Find where the given text appears and provide that cell's center as (X, Y) coordinate. 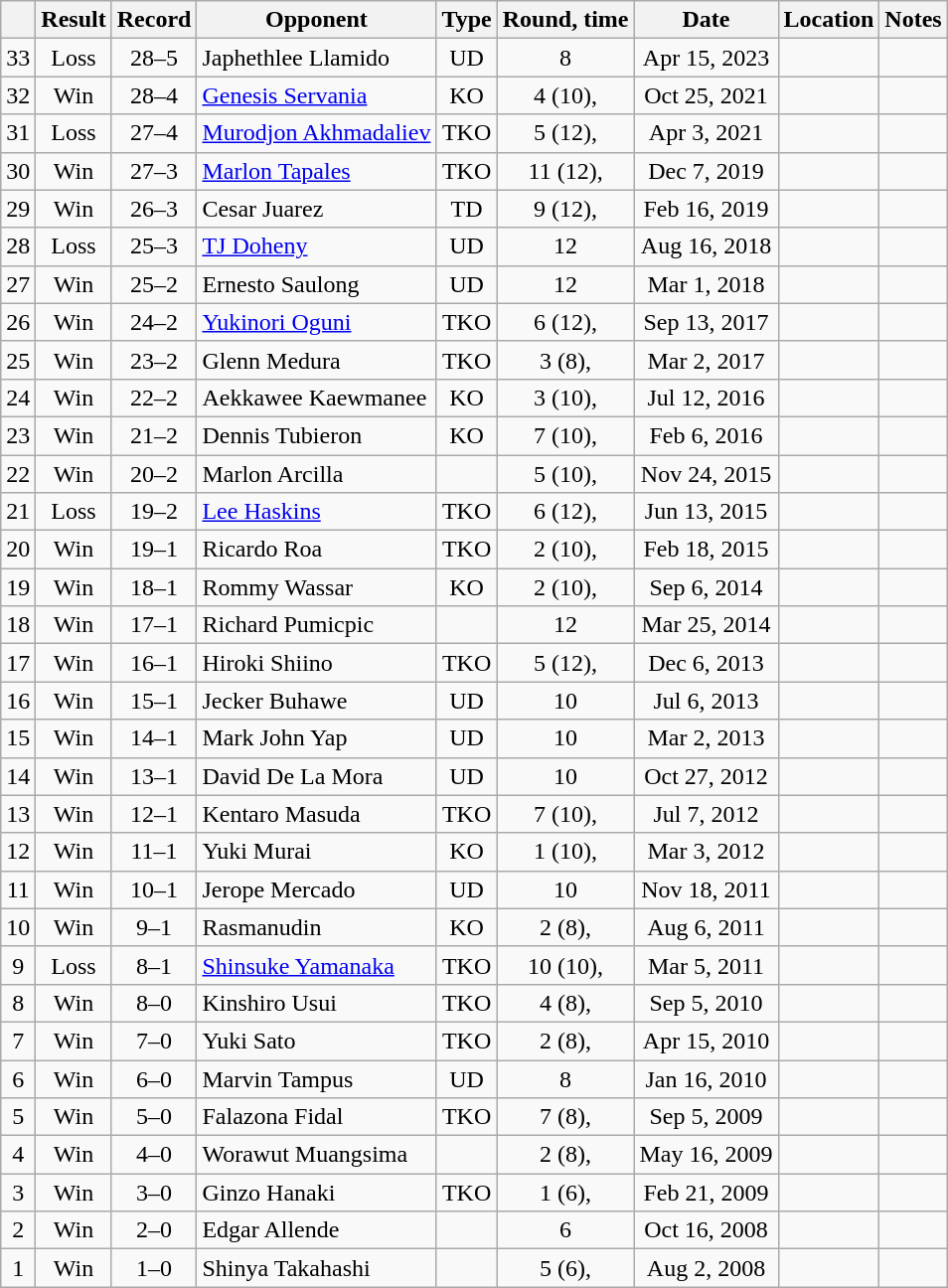
Result (74, 20)
Sep 6, 2014 (706, 587)
David De La Mora (316, 776)
2 (18, 1230)
Mar 2, 2013 (706, 738)
Round, time (565, 20)
Ricardo Roa (316, 550)
Marvin Tampus (316, 1078)
22–2 (154, 398)
Sep 5, 2010 (706, 1003)
14–1 (154, 738)
5 (18, 1117)
33 (18, 58)
Yuki Sato (316, 1041)
4 (18, 1155)
2–0 (154, 1230)
Jul 6, 2013 (706, 701)
Lee Haskins (316, 512)
Sep 13, 2017 (706, 322)
7 (8), (565, 1117)
3–0 (154, 1193)
Kinshiro Usui (316, 1003)
Kentaro Masuda (316, 814)
26 (18, 322)
26–3 (154, 209)
28–4 (154, 95)
Mar 25, 2014 (706, 625)
Ernesto Saulong (316, 284)
1–0 (154, 1268)
Mar 1, 2018 (706, 284)
Jerope Mercado (316, 889)
Aekkawee Kaewmanee (316, 398)
15–1 (154, 701)
TD (467, 209)
3 (18, 1193)
Dec 7, 2019 (706, 171)
11 (12), (565, 171)
Date (706, 20)
15 (18, 738)
Cesar Juarez (316, 209)
Edgar Allende (316, 1230)
29 (18, 209)
3 (8), (565, 360)
18–1 (154, 587)
Marlon Tapales (316, 171)
8–0 (154, 1003)
Japhethlee Llamido (316, 58)
Glenn Medura (316, 360)
Feb 16, 2019 (706, 209)
25–2 (154, 284)
20–2 (154, 474)
16–1 (154, 663)
Opponent (316, 20)
4–0 (154, 1155)
18 (18, 625)
Nov 18, 2011 (706, 889)
31 (18, 133)
Jun 13, 2015 (706, 512)
Aug 2, 2008 (706, 1268)
10 (10), (565, 965)
19–2 (154, 512)
7–0 (154, 1041)
7 (18, 1041)
Mar 3, 2012 (706, 852)
Rommy Wassar (316, 587)
Location (829, 20)
Dec 6, 2013 (706, 663)
Richard Pumicpic (316, 625)
9 (12), (565, 209)
Oct 27, 2012 (706, 776)
Worawut Muangsima (316, 1155)
19–1 (154, 550)
1 (18, 1268)
13 (18, 814)
5–0 (154, 1117)
Record (154, 20)
1 (10), (565, 852)
Nov 24, 2015 (706, 474)
5 (6), (565, 1268)
Jul 12, 2016 (706, 398)
21–2 (154, 435)
27–3 (154, 171)
Oct 16, 2008 (706, 1230)
28 (18, 246)
8–1 (154, 965)
Shinsuke Yamanaka (316, 965)
Hiroki Shiino (316, 663)
30 (18, 171)
Feb 6, 2016 (706, 435)
13–1 (154, 776)
Aug 6, 2011 (706, 927)
Notes (913, 20)
3 (10), (565, 398)
17–1 (154, 625)
27–4 (154, 133)
TJ Doheny (316, 246)
1 (6), (565, 1193)
Sep 5, 2009 (706, 1117)
Feb 21, 2009 (706, 1193)
Ginzo Hanaki (316, 1193)
Yukinori Oguni (316, 322)
24 (18, 398)
Mar 2, 2017 (706, 360)
24–2 (154, 322)
14 (18, 776)
25 (18, 360)
Yuki Murai (316, 852)
23–2 (154, 360)
Feb 18, 2015 (706, 550)
23 (18, 435)
5 (10), (565, 474)
Type (467, 20)
10–1 (154, 889)
17 (18, 663)
Marlon Arcilla (316, 474)
Apr 15, 2023 (706, 58)
20 (18, 550)
Aug 16, 2018 (706, 246)
9–1 (154, 927)
Apr 3, 2021 (706, 133)
Oct 25, 2021 (706, 95)
May 16, 2009 (706, 1155)
Murodjon Akhmadaliev (316, 133)
21 (18, 512)
Shinya Takahashi (316, 1268)
Jecker Buhawe (316, 701)
25–3 (154, 246)
Rasmanudin (316, 927)
4 (8), (565, 1003)
Jul 7, 2012 (706, 814)
Apr 15, 2010 (706, 1041)
Jan 16, 2010 (706, 1078)
11–1 (154, 852)
Falazona Fidal (316, 1117)
28–5 (154, 58)
Genesis Servania (316, 95)
9 (18, 965)
4 (10), (565, 95)
11 (18, 889)
19 (18, 587)
6–0 (154, 1078)
12–1 (154, 814)
Mar 5, 2011 (706, 965)
27 (18, 284)
32 (18, 95)
22 (18, 474)
Mark John Yap (316, 738)
16 (18, 701)
Dennis Tubieron (316, 435)
